Return the (X, Y) coordinate for the center point of the cell that contains the specified text.  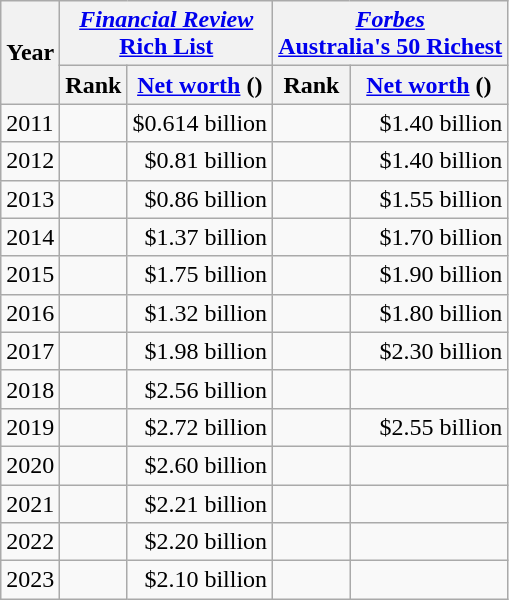
2015 (30, 275)
2014 (30, 237)
$1.75 billion (200, 275)
2017 (30, 351)
$2.21 billion (200, 503)
2021 (30, 503)
2023 (30, 580)
2018 (30, 389)
2022 (30, 542)
$1.32 billion (200, 313)
$1.80 billion (429, 313)
$2.72 billion (200, 427)
$2.30 billion (429, 351)
$1.70 billion (429, 237)
2020 (30, 465)
2012 (30, 161)
$2.55 billion (429, 427)
$2.60 billion (200, 465)
$1.98 billion (200, 351)
2016 (30, 313)
2013 (30, 199)
$2.20 billion (200, 542)
$1.55 billion (429, 199)
2019 (30, 427)
2011 (30, 123)
$1.37 billion (200, 237)
$2.10 billion (200, 580)
$2.56 billion (200, 389)
Year (30, 52)
Financial ReviewRich List (166, 34)
$0.614 billion (200, 123)
ForbesAustralia's 50 Richest (390, 34)
$0.81 billion (200, 161)
$1.90 billion (429, 275)
$0.86 billion (200, 199)
